Identify which cell holds the provided text, then report its [x, y] central coordinate. 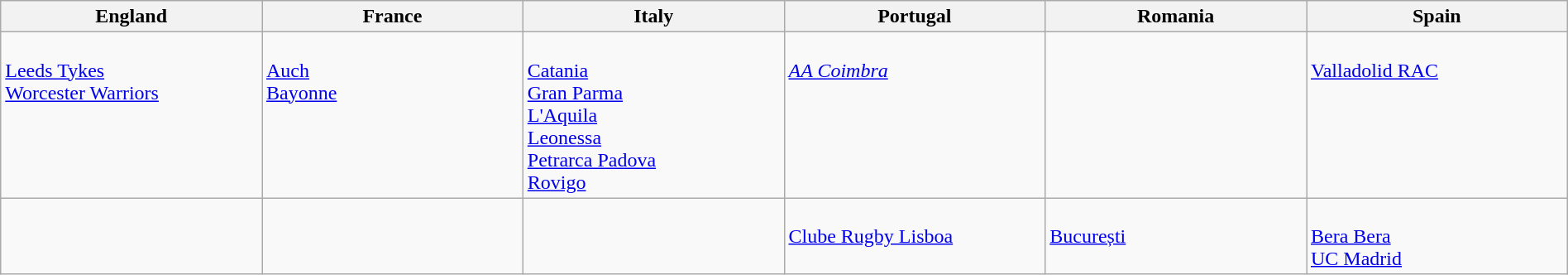
Spain [1437, 17]
Portugal [915, 17]
Leeds Tykes Worcester Warriors [131, 115]
Clube Rugby Lisboa [915, 236]
France [392, 17]
Valladolid RAC [1437, 115]
AA Coimbra [915, 115]
Bera Bera UC Madrid [1437, 236]
București [1176, 236]
Auch Bayonne [392, 115]
Catania Gran Parma L'Aquila Leonessa Petrarca Padova Rovigo [653, 115]
Italy [653, 17]
England [131, 17]
Romania [1176, 17]
